Return the (X, Y) coordinate for the center point of the cell that contains the specified text.  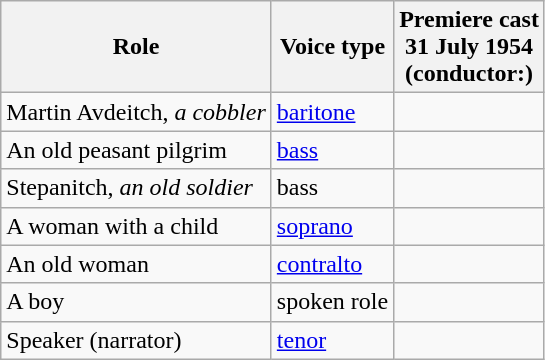
soprano (332, 226)
Voice type (332, 47)
A woman with a child (136, 226)
An old peasant pilgrim (136, 150)
Premiere cast31 July 1954(conductor:) (470, 47)
Speaker (narrator) (136, 340)
A boy (136, 302)
contralto (332, 264)
baritone (332, 112)
tenor (332, 340)
An old woman (136, 264)
Martin Avdeitch, a cobbler (136, 112)
Role (136, 47)
spoken role (332, 302)
Stepanitch, an old soldier (136, 188)
